Extract the (X, Y) coordinate from the center of the cell holding the provided text.  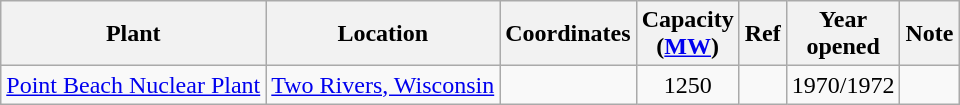
1250 (688, 85)
1970/1972 (843, 85)
Note (930, 34)
Capacity(MW) (688, 34)
Point Beach Nuclear Plant (134, 85)
Plant (134, 34)
Yearopened (843, 34)
Ref (762, 34)
Location (383, 34)
Two Rivers, Wisconsin (383, 85)
Coordinates (568, 34)
